Extract the (x, y) coordinate from the center of the cell holding the provided text.  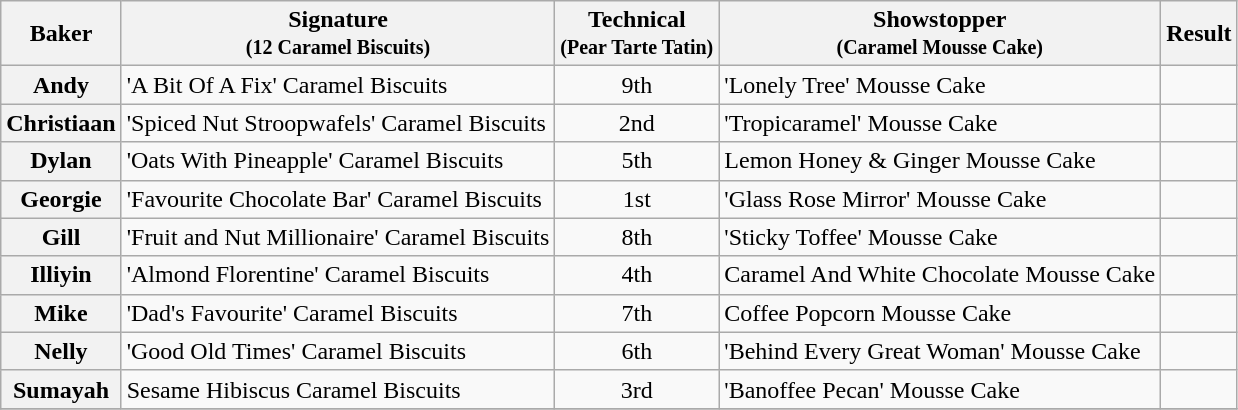
Andy (61, 85)
'Oats With Pineapple' Caramel Biscuits (338, 161)
Caramel And White Chocolate Mousse Cake (940, 275)
Sumayah (61, 389)
Christiaan (61, 123)
6th (637, 351)
'Almond Florentine' Caramel Biscuits (338, 275)
Showstopper(Caramel Mousse Cake) (940, 34)
1st (637, 199)
Illiyin (61, 275)
'Sticky Toffee' Mousse Cake (940, 237)
'A Bit Of A Fix' Caramel Biscuits (338, 85)
Nelly (61, 351)
Lemon Honey & Ginger Mousse Cake (940, 161)
Gill (61, 237)
9th (637, 85)
'Tropicaramel' Mousse Cake (940, 123)
'Banoffee Pecan' Mousse Cake (940, 389)
'Glass Rose Mirror' Mousse Cake (940, 199)
8th (637, 237)
'Lonely Tree' Mousse Cake (940, 85)
5th (637, 161)
'Spiced Nut Stroopwafels' Caramel Biscuits (338, 123)
Signature(12 Caramel Biscuits) (338, 34)
7th (637, 313)
Result (1199, 34)
Sesame Hibiscus Caramel Biscuits (338, 389)
Dylan (61, 161)
'Good Old Times' Caramel Biscuits (338, 351)
'Behind Every Great Woman' Mousse Cake (940, 351)
Mike (61, 313)
Technical(Pear Tarte Tatin) (637, 34)
3rd (637, 389)
4th (637, 275)
'Dad's Favourite' Caramel Biscuits (338, 313)
Georgie (61, 199)
2nd (637, 123)
'Fruit and Nut Millionaire' Caramel Biscuits (338, 237)
Baker (61, 34)
Coffee Popcorn Mousse Cake (940, 313)
'Favourite Chocolate Bar' Caramel Biscuits (338, 199)
